Locate the cell with the specified text and output its (X, Y) center coordinate. 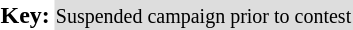
Suspended campaign prior to contest (203, 15)
